Search for the cell housing the specified text and yield its [x, y] center coordinate. 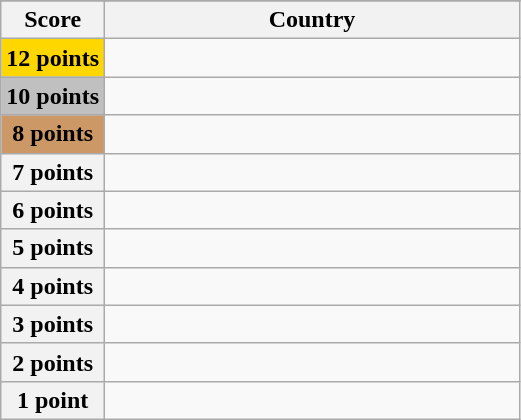
7 points [53, 172]
Country [312, 20]
2 points [53, 362]
12 points [53, 58]
3 points [53, 324]
5 points [53, 248]
Score [53, 20]
10 points [53, 96]
8 points [53, 134]
6 points [53, 210]
4 points [53, 286]
1 point [53, 400]
